Scan for the cell matching the given text and deliver its [x, y] coordinate at center. 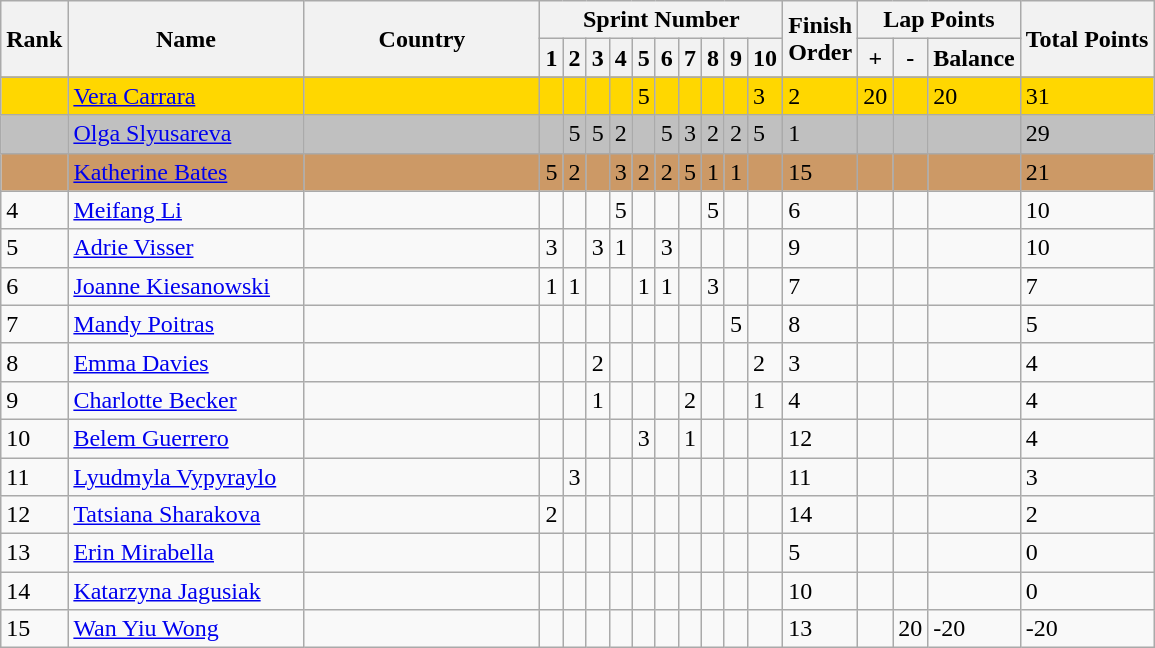
Vera Carrara [186, 96]
Lyudmyla Vypyraylo [186, 477]
Wan Yiu Wong [186, 629]
- [910, 58]
Emma Davies [186, 362]
Mandy Poitras [186, 324]
Finish Order [820, 39]
Olga Slyusareva [186, 134]
31 [1087, 96]
Name [186, 39]
Katarzyna Jagusiak [186, 591]
Sprint Number [662, 20]
Joanne Kiesanowski [186, 286]
Balance [974, 58]
29 [1087, 134]
Lap Points [940, 20]
Country [422, 39]
Adrie Visser [186, 248]
Meifang Li [186, 210]
Tatsiana Sharakova [186, 515]
Katherine Bates [186, 172]
Belem Guerrero [186, 438]
+ [876, 58]
Total Points [1087, 39]
Rank [34, 39]
Charlotte Becker [186, 400]
21 [1087, 172]
Erin Mirabella [186, 553]
